Scan for the cell matching the given text and deliver its [X, Y] coordinate at center. 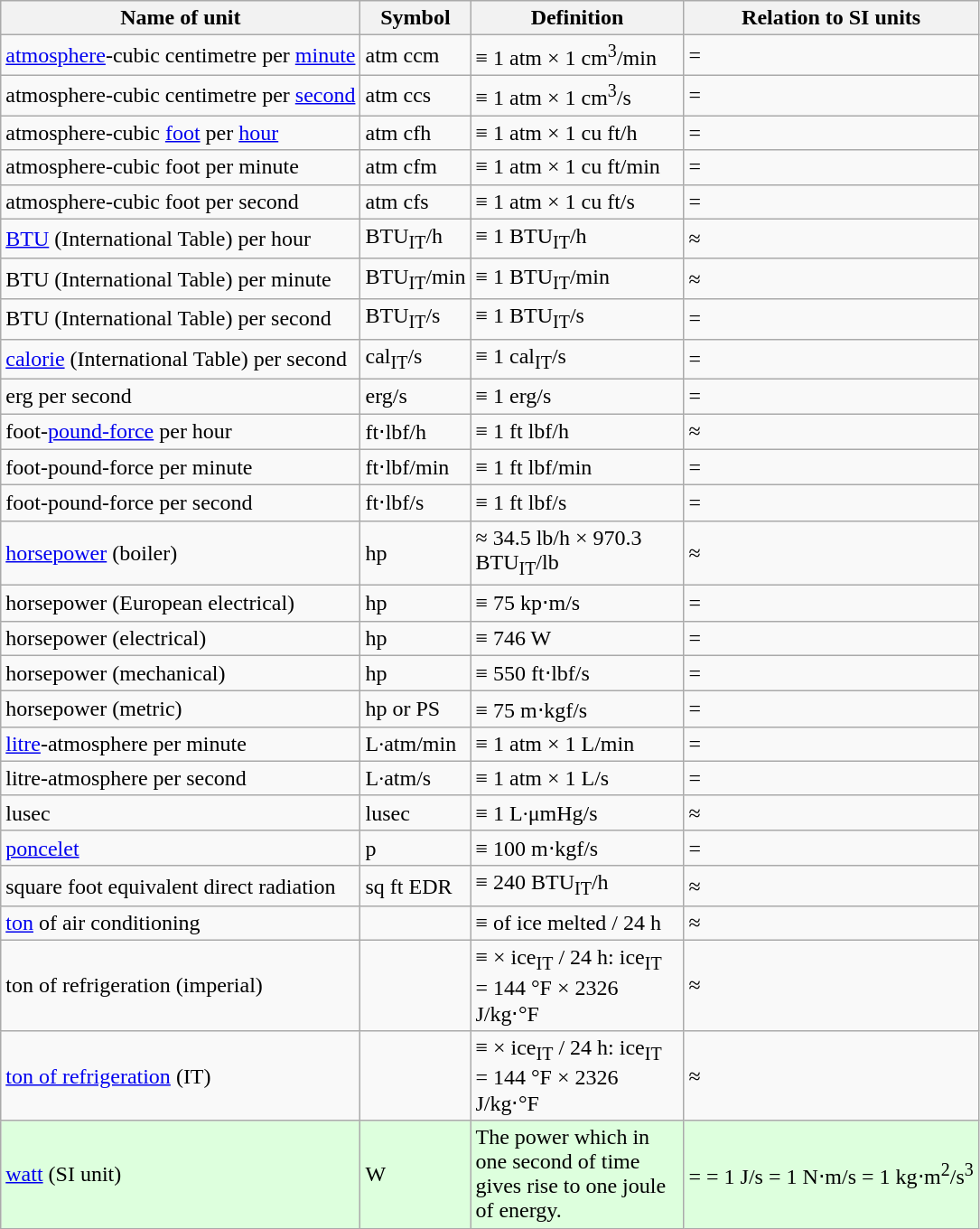
≡ 550 ft⋅lbf/s [577, 673]
The power which in one second of time gives rise to one joule of energy. [577, 1175]
BTU (International Table) per minute [181, 278]
litre-atmosphere per minute [181, 744]
ton of air conditioning [181, 923]
≡ 1 atm × 1 L/s [577, 778]
horsepower (boiler) [181, 553]
ft⋅lbf/s [415, 503]
horsepower (electrical) [181, 638]
atm ccm [415, 56]
p [415, 849]
BTUIT/h [415, 239]
BTU (International Table) per second [181, 319]
≡ 75 kp⋅m/s [577, 604]
square foot equivalent direct radiation [181, 886]
≡ 1 atm × 1 L/min [577, 744]
foot-pound-force per hour [181, 432]
foot-pound-force per second [181, 503]
atm ccs [415, 96]
≡ 1 calIT/s [577, 359]
Relation to SI units [831, 18]
watt (SI unit) [181, 1175]
W [415, 1175]
atmosphere-cubic foot per second [181, 202]
Name of unit [181, 18]
atmosphere-cubic centimetre per second [181, 96]
≡ 1 atm × 1 cu ft/s [577, 202]
atm cfm [415, 167]
≡ 1 ft lbf/h [577, 432]
≡ 240 BTUIT/h [577, 886]
hp or PS [415, 709]
horsepower (metric) [181, 709]
atmosphere-cubic centimetre per minute [181, 56]
≡ 1 L·μmHg/s [577, 812]
≈ 34.5 lb/h × 970.3 BTUIT/lb [577, 553]
atm cfs [415, 202]
erg per second [181, 396]
≡ 746 W [577, 638]
BTUIT/s [415, 319]
ton of refrigeration (IT) [181, 1075]
sq ft EDR [415, 886]
≡ 1 ft lbf/s [577, 503]
≡ 1 atm × 1 cm3/s [577, 96]
≡ 1 ft lbf/min [577, 467]
ton of refrigeration (imperial) [181, 985]
ft⋅lbf/h [415, 432]
atm cfh [415, 133]
foot-pound-force per minute [181, 467]
Definition [577, 18]
= = 1 J/s = 1 N⋅m/s = 1 kg⋅m2/s3 [831, 1175]
≡ 100 m⋅kgf/s [577, 849]
BTU (International Table) per hour [181, 239]
L·atm/min [415, 744]
horsepower (European electrical) [181, 604]
atmosphere-cubic foot per minute [181, 167]
≡ 1 atm × 1 cm3/min [577, 56]
≡ 1 BTUIT/h [577, 239]
erg/s [415, 396]
calIT/s [415, 359]
calorie (International Table) per second [181, 359]
≡ 75 m⋅kgf/s [577, 709]
≡ 1 atm × 1 cu ft/min [577, 167]
≡ 1 atm × 1 cu ft/h [577, 133]
≡ 1 BTUIT/s [577, 319]
Symbol [415, 18]
≡ 1 erg/s [577, 396]
litre-atmosphere per second [181, 778]
≡ 1 BTUIT/min [577, 278]
L·atm/s [415, 778]
horsepower (mechanical) [181, 673]
BTUIT/min [415, 278]
≡ of ice melted / 24 h [577, 923]
poncelet [181, 849]
ft⋅lbf/min [415, 467]
atmosphere-cubic foot per hour [181, 133]
